From the cell containing the given text, extract its center point as (x, y) coordinate. 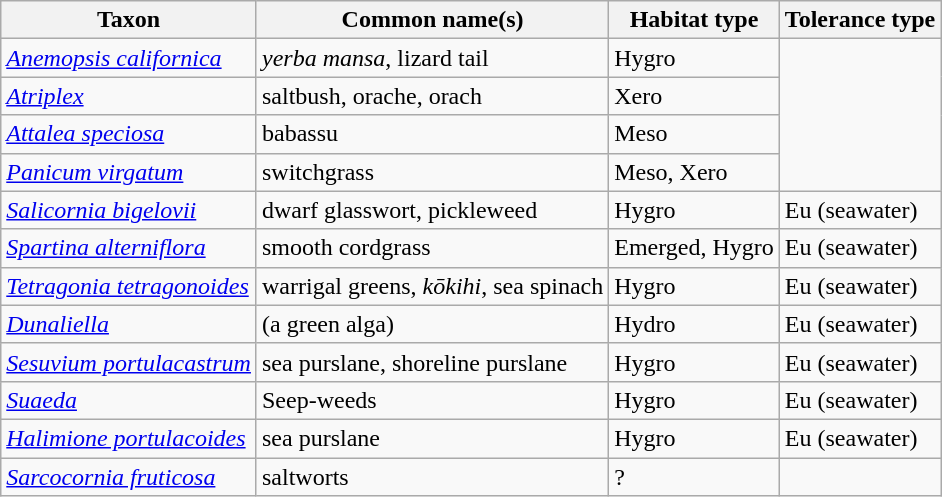
Meso (694, 134)
sea purslane (432, 438)
Xero (694, 96)
Habitat type (694, 20)
Taxon (129, 20)
Halimione portulacoides (129, 438)
Salicornia bigelovii (129, 210)
Sarcocornia fruticosa (129, 477)
Anemopsis californica (129, 58)
Sesuvium portulacastrum (129, 362)
warrigal greens, kōkihi, sea spinach (432, 286)
switchgrass (432, 172)
Dunaliella (129, 324)
Common name(s) (432, 20)
saltworts (432, 477)
smooth cordgrass (432, 248)
saltbush, orache, orach (432, 96)
Hydro (694, 324)
Atriplex (129, 96)
dwarf glasswort, pickleweed (432, 210)
sea purslane, shoreline purslane (432, 362)
Attalea speciosa (129, 134)
Suaeda (129, 400)
Emerged, Hygro (694, 248)
yerba mansa, lizard tail (432, 58)
Meso, Xero (694, 172)
Spartina alterniflora (129, 248)
Tolerance type (860, 20)
? (694, 477)
Tetragonia tetragonoides (129, 286)
(a green alga) (432, 324)
babassu (432, 134)
Seep-weeds (432, 400)
Panicum virgatum (129, 172)
